Identify which cell holds the provided text, then report its (X, Y) central coordinate. 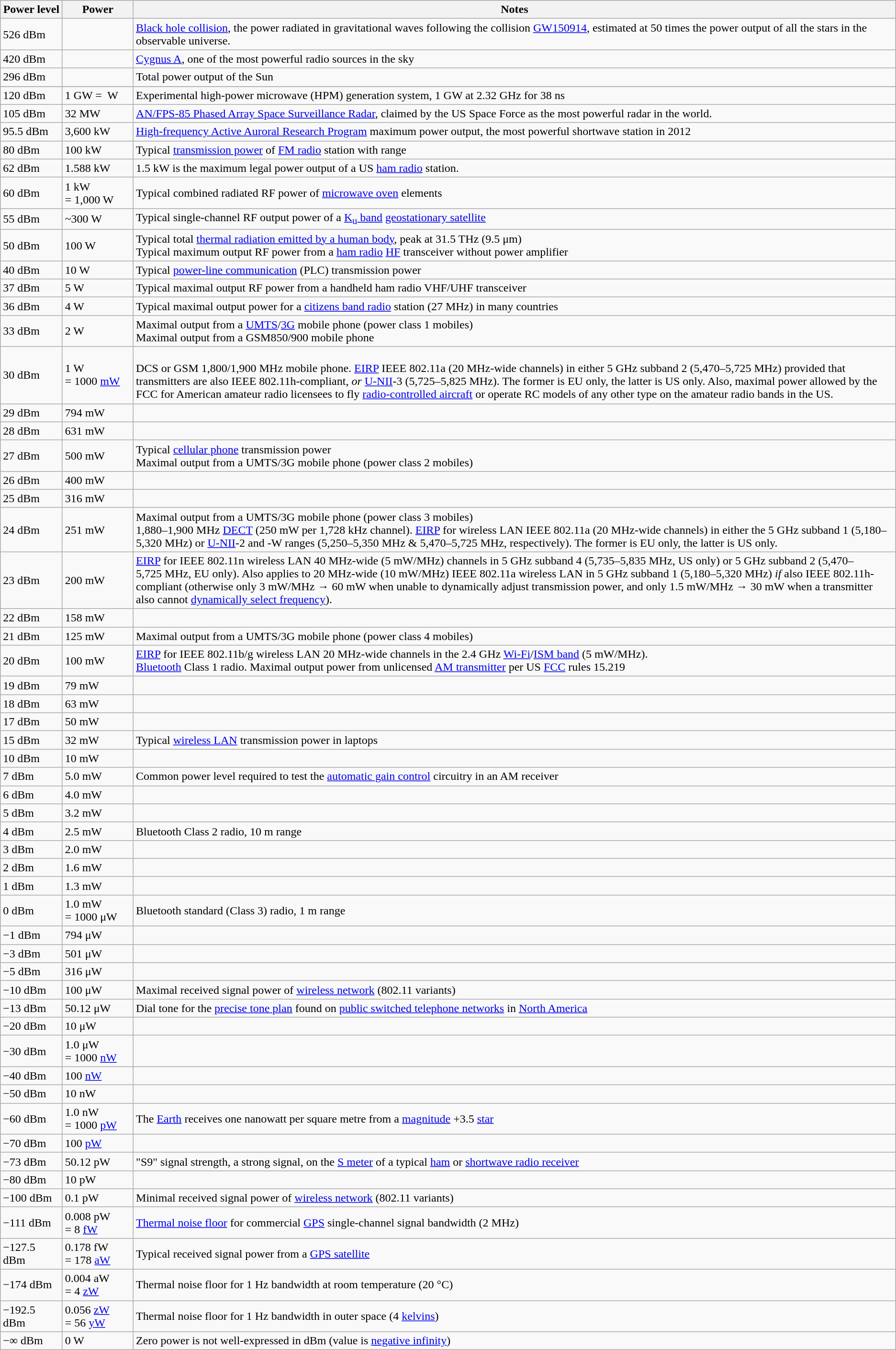
−127.5 dBm (32, 1253)
4 dBm (32, 831)
1.0 nW = 1000 pW (98, 1118)
55 dBm (32, 219)
15 dBm (32, 740)
24 dBm (32, 529)
0 dBm (32, 911)
5 dBm (32, 813)
10 mW (98, 758)
2.5 mW (98, 831)
10 μW (98, 1026)
100 μW (98, 990)
19 dBm (32, 686)
1.0 μW = 1000 nW (98, 1051)
Bluetooth standard (Class 3) radio, 1 m range (515, 911)
−80 dBm (32, 1180)
Dial tone for the precise tone plan found on public switched telephone networks in North America (515, 1008)
21 dBm (32, 636)
1.588 kW (98, 168)
50 dBm (32, 245)
5.0 mW (98, 776)
1 W = 1000 mW (98, 375)
95.5 dBm (32, 132)
501 μW (98, 954)
4.0 mW (98, 795)
25 dBm (32, 498)
5 W (98, 288)
Typical received signal power from a GPS satellite (515, 1253)
−3 dBm (32, 954)
Thermal noise floor for commercial GPS single-channel signal bandwidth (2 MHz) (515, 1223)
500 mW (98, 456)
10 pW (98, 1180)
200 mW (98, 580)
−174 dBm (32, 1285)
−60 dBm (32, 1118)
296 dBm (32, 77)
631 mW (98, 431)
−1 dBm (32, 935)
125 mW (98, 636)
62 dBm (32, 168)
−50 dBm (32, 1094)
2 dBm (32, 867)
Thermal noise floor for 1 Hz bandwidth in outer space (4 kelvins) (515, 1316)
3.2 mW (98, 813)
80 dBm (32, 150)
−30 dBm (32, 1051)
Typical single-channel RF output power of a Ku band geostationary satellite (515, 219)
63 mW (98, 704)
Thermal noise floor for 1 Hz bandwidth at room temperature (20 °C) (515, 1285)
22 dBm (32, 618)
50 mW (98, 722)
158 mW (98, 618)
"S9" signal strength, a strong signal, on the S meter of a typical ham or shortwave radio receiver (515, 1161)
Typical maximal output power for a citizens band radio station (27 MHz) in many countries (515, 306)
−40 dBm (32, 1076)
0.008 pW = 8 fW (98, 1223)
Typical cellular phone transmission powerMaximal output from a UMTS/3G mobile phone (power class 2 mobiles) (515, 456)
23 dBm (32, 580)
Cygnus A, one of the most powerful radio sources in the sky (515, 59)
Typical transmission power of FM radio station with range (515, 150)
28 dBm (32, 431)
1.3 mW (98, 886)
79 mW (98, 686)
−13 dBm (32, 1008)
10 nW (98, 1094)
−100 dBm (32, 1198)
794 μW (98, 935)
100 nW (98, 1076)
20 dBm (32, 661)
10 dBm (32, 758)
100 mW (98, 661)
0.004 aW = 4 zW (98, 1285)
−∞ dBm (32, 1341)
26 dBm (32, 480)
251 mW (98, 529)
−73 dBm (32, 1161)
Maximal output from a UMTS/3G mobile phone (power class 1 mobiles)Maximal output from a GSM850/900 mobile phone (515, 331)
316 mW (98, 498)
−70 dBm (32, 1143)
1.0 mW = 1000 μW (98, 911)
−5 dBm (32, 972)
40 dBm (32, 270)
50.12 pW (98, 1161)
2.0 mW (98, 849)
Power (98, 10)
29 dBm (32, 413)
High-frequency Active Auroral Research Program maximum power output, the most powerful shortwave station in 2012 (515, 132)
Minimal received signal power of wireless network (802.11 variants) (515, 1198)
30 dBm (32, 375)
18 dBm (32, 704)
27 dBm (32, 456)
1.6 mW (98, 867)
Typical combined radiated RF power of microwave oven elements (515, 192)
3 dBm (32, 849)
3,600 kW (98, 132)
Common power level required to test the automatic gain control circuitry in an AM receiver (515, 776)
7 dBm (32, 776)
0.178 fW = 178 aW (98, 1253)
0.1 pW (98, 1198)
37 dBm (32, 288)
Typical maximal output RF power from a handheld ham radio VHF/UHF transceiver (515, 288)
1.5 kW is the maximum legal power output of a US ham radio station. (515, 168)
Power level (32, 10)
Maximal output from a UMTS/3G mobile phone (power class 4 mobiles) (515, 636)
794 mW (98, 413)
−20 dBm (32, 1026)
Maximal received signal power of wireless network (802.11 variants) (515, 990)
100 W (98, 245)
~300 W (98, 219)
400 mW (98, 480)
−111 dBm (32, 1223)
Bluetooth Class 2 radio, 10 m range (515, 831)
−192.5 dBm (32, 1316)
526 dBm (32, 34)
100 kW (98, 150)
−10 dBm (32, 990)
0 W (98, 1341)
17 dBm (32, 722)
0.056 zW = 56 yW (98, 1316)
100 pW (98, 1143)
1 dBm (32, 886)
33 dBm (32, 331)
32 mW (98, 740)
6 dBm (32, 795)
1 kW = 1,000 W (98, 192)
The Earth receives one nanowatt per square metre from a magnitude +3.5 star (515, 1118)
Notes (515, 10)
316 μW (98, 972)
AN/FPS-85 Phased Array Space Surveillance Radar, claimed by the US Space Force as the most powerful radar in the world. (515, 113)
Typical wireless LAN transmission power in laptops (515, 740)
4 W (98, 306)
60 dBm (32, 192)
Typical power-line communication (PLC) transmission power (515, 270)
36 dBm (32, 306)
120 dBm (32, 95)
Experimental high-power microwave (HPM) generation system, 1 GW at 2.32 GHz for 38 ns (515, 95)
2 W (98, 331)
Total power output of the Sun (515, 77)
10 W (98, 270)
32 MW (98, 113)
1 GW = W (98, 95)
Zero power is not well-expressed in dBm (value is negative infinity) (515, 1341)
50.12 μW (98, 1008)
420 dBm (32, 59)
105 dBm (32, 113)
